Locate the cell with the specified text and output its (x, y) center coordinate. 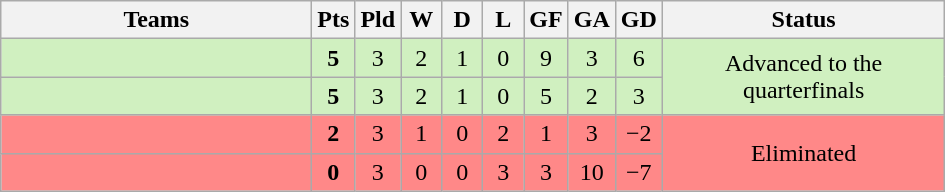
Eliminated (804, 153)
Pts (334, 20)
10 (592, 172)
D (462, 20)
−7 (638, 172)
−2 (638, 134)
W (422, 20)
Advanced to the quarterfinals (804, 77)
GD (638, 20)
GA (592, 20)
GF (546, 20)
Teams (156, 20)
Pld (378, 20)
L (504, 20)
9 (546, 58)
6 (638, 58)
Status (804, 20)
